Return the [X, Y] coordinate for the center point of the cell that contains the specified text.  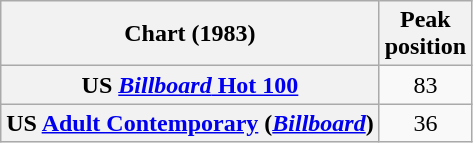
36 [425, 123]
Peakposition [425, 34]
83 [425, 85]
Chart (1983) [190, 34]
US Billboard Hot 100 [190, 85]
US Adult Contemporary (Billboard) [190, 123]
